Search for the cell housing the specified text and yield its (x, y) center coordinate. 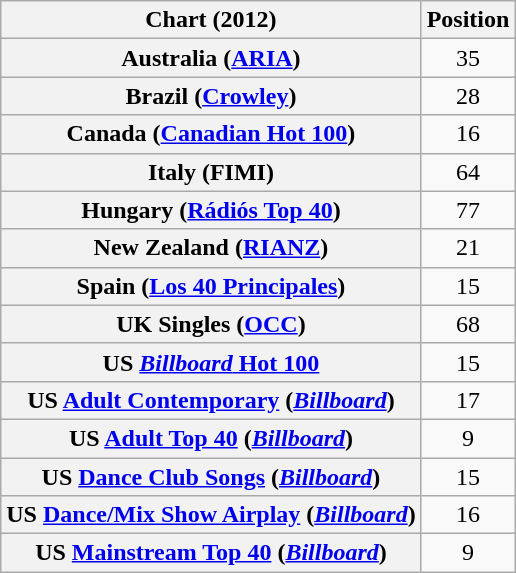
Spain (Los 40 Principales) (211, 286)
US Billboard Hot 100 (211, 362)
35 (468, 58)
New Zealand (RIANZ) (211, 248)
US Dance Club Songs (Billboard) (211, 477)
17 (468, 400)
UK Singles (OCC) (211, 324)
68 (468, 324)
28 (468, 96)
US Dance/Mix Show Airplay (Billboard) (211, 515)
77 (468, 210)
Hungary (Rádiós Top 40) (211, 210)
Chart (2012) (211, 20)
Brazil (Crowley) (211, 96)
21 (468, 248)
Australia (ARIA) (211, 58)
Position (468, 20)
Italy (FIMI) (211, 172)
Canada (Canadian Hot 100) (211, 134)
US Adult Top 40 (Billboard) (211, 438)
64 (468, 172)
US Mainstream Top 40 (Billboard) (211, 553)
US Adult Contemporary (Billboard) (211, 400)
